Identify which cell holds the provided text, then report its (x, y) central coordinate. 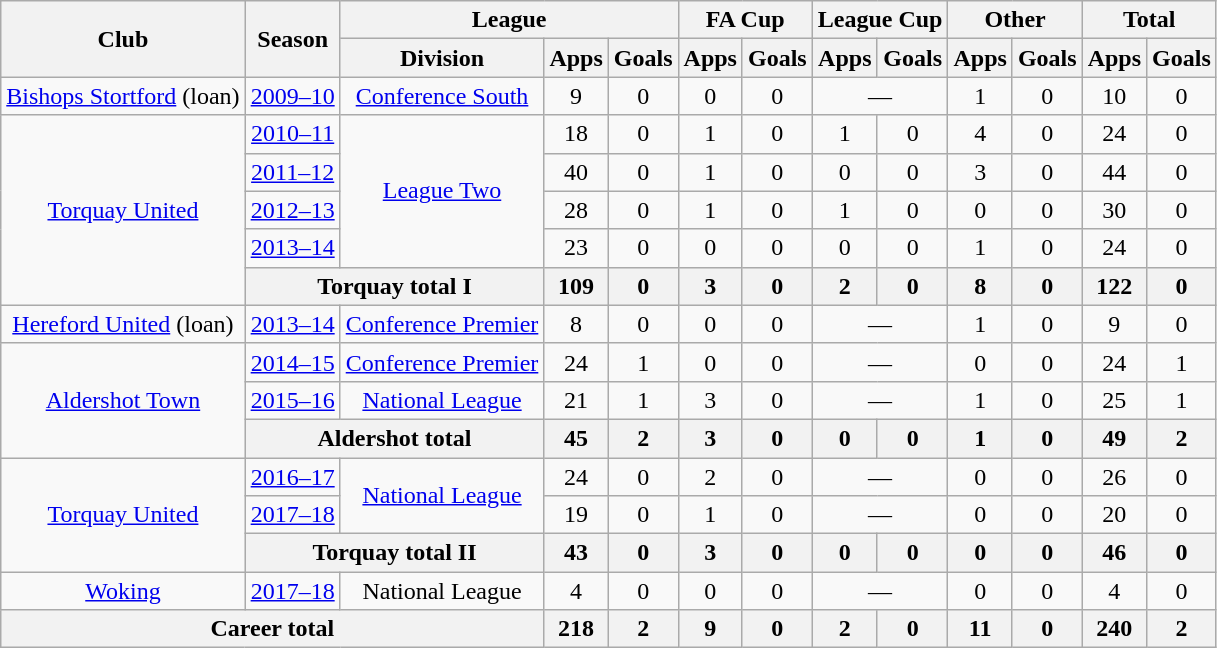
Aldershot total (394, 438)
11 (980, 629)
2014–15 (292, 362)
Club (123, 39)
2012–13 (292, 210)
Torquay total I (394, 286)
Torquay total II (394, 553)
30 (1114, 210)
League Cup (880, 20)
Hereford United (loan) (123, 324)
League Two (442, 191)
2016–17 (292, 477)
23 (576, 248)
Total (1149, 20)
44 (1114, 172)
109 (576, 286)
45 (576, 438)
League (509, 20)
25 (1114, 400)
Other (1015, 20)
Aldershot Town (123, 400)
2015–16 (292, 400)
21 (576, 400)
2010–11 (292, 134)
20 (1114, 515)
10 (1114, 96)
19 (576, 515)
240 (1114, 629)
2011–12 (292, 172)
2009–10 (292, 96)
40 (576, 172)
218 (576, 629)
Division (442, 58)
Woking (123, 591)
26 (1114, 477)
43 (576, 553)
28 (576, 210)
Bishops Stortford (loan) (123, 96)
46 (1114, 553)
Career total (272, 629)
122 (1114, 286)
Season (292, 39)
49 (1114, 438)
Conference South (442, 96)
FA Cup (745, 20)
18 (576, 134)
